Locate the cell with the specified text and output its [X, Y] center coordinate. 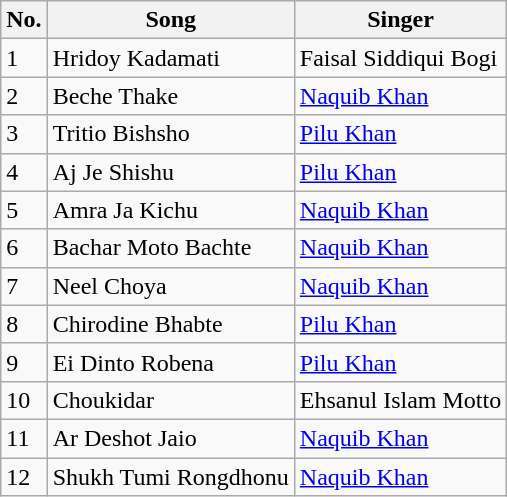
12 [24, 477]
Ei Dinto Robena [170, 362]
Shukh Tumi Rongdhonu [170, 477]
Hridoy Kadamati [170, 58]
No. [24, 20]
Ar Deshot Jaio [170, 438]
Beche Thake [170, 96]
Chirodine Bhabte [170, 324]
2 [24, 96]
Tritio Bishsho [170, 134]
5 [24, 210]
8 [24, 324]
Aj Je Shishu [170, 172]
Neel Choya [170, 286]
Song [170, 20]
7 [24, 286]
Choukidar [170, 400]
6 [24, 248]
1 [24, 58]
Bachar Moto Bachte [170, 248]
11 [24, 438]
Singer [400, 20]
Faisal Siddiqui Bogi [400, 58]
Amra Ja Kichu [170, 210]
Ehsanul Islam Motto [400, 400]
3 [24, 134]
4 [24, 172]
10 [24, 400]
9 [24, 362]
